Detect which cell encompasses the target text, then output its [x, y] center coordinate. 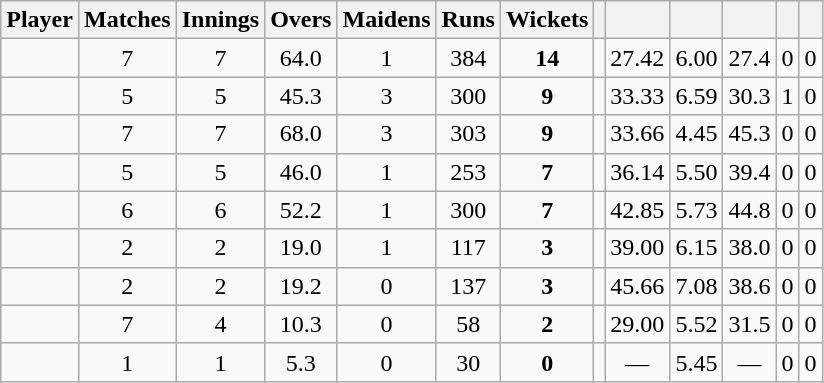
4 [220, 324]
10.3 [301, 324]
42.85 [638, 210]
6.15 [696, 248]
45.66 [638, 286]
5.45 [696, 362]
19.2 [301, 286]
303 [468, 134]
14 [546, 58]
38.6 [750, 286]
137 [468, 286]
384 [468, 58]
68.0 [301, 134]
5.3 [301, 362]
5.73 [696, 210]
5.50 [696, 172]
46.0 [301, 172]
5.52 [696, 324]
33.66 [638, 134]
27.42 [638, 58]
36.14 [638, 172]
27.4 [750, 58]
Matches [127, 20]
6.59 [696, 96]
44.8 [750, 210]
39.4 [750, 172]
39.00 [638, 248]
38.0 [750, 248]
30 [468, 362]
7.08 [696, 286]
117 [468, 248]
52.2 [301, 210]
31.5 [750, 324]
6.00 [696, 58]
Maidens [386, 20]
4.45 [696, 134]
64.0 [301, 58]
Innings [220, 20]
Runs [468, 20]
Overs [301, 20]
29.00 [638, 324]
253 [468, 172]
19.0 [301, 248]
Wickets [546, 20]
Player [40, 20]
33.33 [638, 96]
30.3 [750, 96]
58 [468, 324]
